Locate the cell with the specified text and output its (x, y) center coordinate. 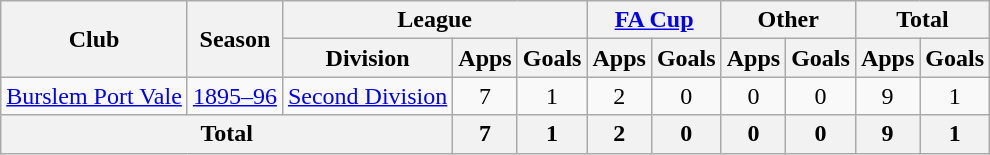
Burslem Port Vale (94, 96)
FA Cup (654, 20)
Other (788, 20)
1895–96 (234, 96)
Season (234, 39)
League (434, 20)
Club (94, 39)
Division (367, 58)
Second Division (367, 96)
